Identify which cell holds the provided text, then report its (X, Y) central coordinate. 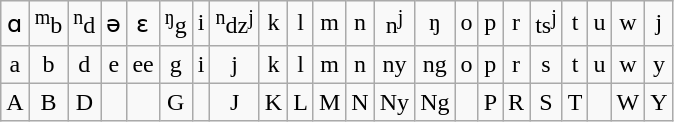
nd (84, 24)
ɑ (15, 24)
S (546, 102)
e (114, 64)
ng (435, 64)
A (15, 102)
B (48, 102)
ŋg (176, 24)
Ng (435, 102)
K (273, 102)
mb (48, 24)
ee (143, 64)
Ny (394, 102)
Y (659, 102)
T (575, 102)
M (329, 102)
y (659, 64)
W (628, 102)
ny (394, 64)
ə (114, 24)
g (176, 64)
D (84, 102)
G (176, 102)
s (546, 64)
L (301, 102)
a (15, 64)
nj (394, 24)
N (360, 102)
J (234, 102)
ŋ (435, 24)
tsj (546, 24)
ɛ (143, 24)
P (490, 102)
d (84, 64)
ndzj (234, 24)
b (48, 64)
R (516, 102)
